Extract the (x, y) coordinate from the center of the cell holding the provided text.  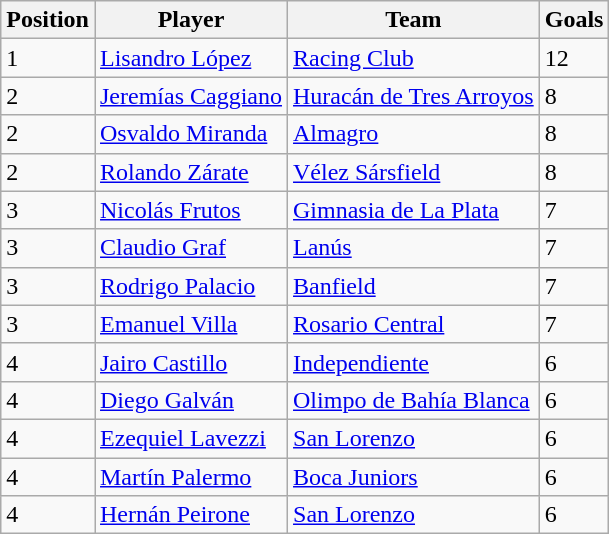
Banfield (414, 286)
Vélez Sársfield (414, 172)
Racing Club (414, 58)
Rolando Zárate (190, 172)
Independiente (414, 362)
Jeremías Caggiano (190, 96)
Gimnasia de La Plata (414, 210)
Lanús (414, 248)
Player (190, 20)
Martín Palermo (190, 477)
Emanuel Villa (190, 324)
Osvaldo Miranda (190, 134)
Olimpo de Bahía Blanca (414, 400)
Rosario Central (414, 324)
Lisandro López (190, 58)
Hernán Peirone (190, 515)
Huracán de Tres Arroyos (414, 96)
Position (48, 20)
Ezequiel Lavezzi (190, 438)
Goals (574, 20)
Claudio Graf (190, 248)
Nicolás Frutos (190, 210)
Rodrigo Palacio (190, 286)
Almagro (414, 134)
Team (414, 20)
12 (574, 58)
Jairo Castillo (190, 362)
Boca Juniors (414, 477)
1 (48, 58)
Diego Galván (190, 400)
